For the text-containing cell, return its midpoint in [x, y] coordinate format. 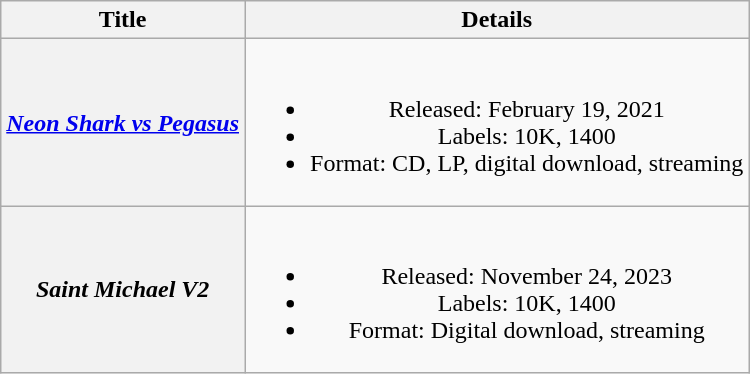
Title [123, 20]
Neon Shark vs Pegasus [123, 122]
Released: November 24, 2023Labels: 10K, 1400Format: Digital download, streaming [497, 290]
Released: February 19, 2021Labels: 10K, 1400Format: CD, LP, digital download, streaming [497, 122]
Details [497, 20]
Saint Michael V2 [123, 290]
